Capture the cell that displays the provided text and extract its [X, Y] central coordinate. 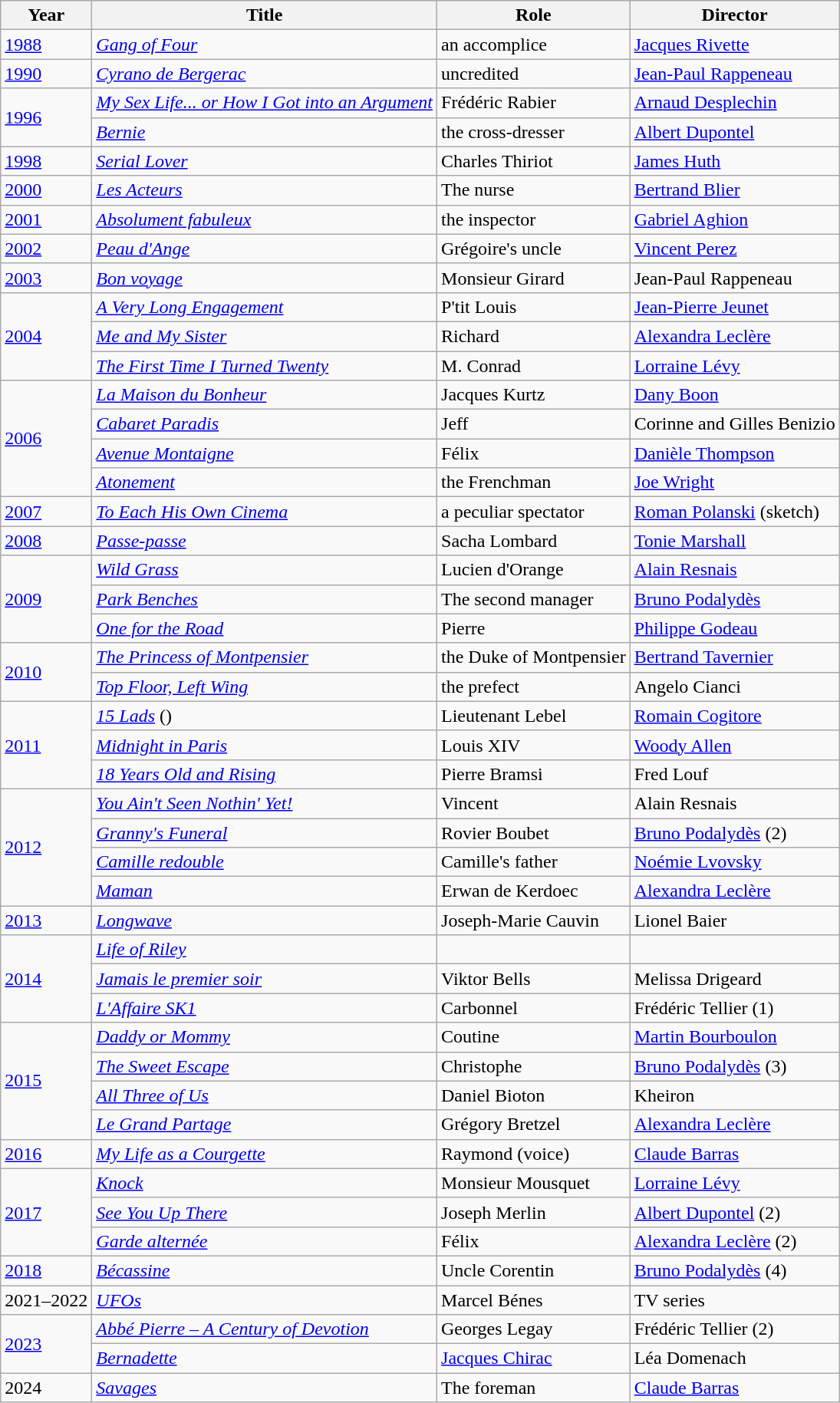
To Each His Own Cinema [265, 512]
Camille's father [534, 862]
Marcel Bénes [534, 1300]
Life of Riley [265, 950]
Les Acteurs [265, 190]
2000 [46, 190]
2024 [46, 1388]
Angelo Cianci [735, 687]
Daddy or Mommy [265, 1037]
P'tit Louis [534, 307]
Fred Louf [735, 774]
Roman Polanski (sketch) [735, 512]
Louis XIV [534, 745]
Me and My Sister [265, 336]
Jamais le premier soir [265, 979]
Role [534, 15]
La Maison du Bonheur [265, 395]
Philippe Godeau [735, 628]
Lieutenant Lebel [534, 716]
Frédéric Tellier (2) [735, 1329]
Melissa Drigeard [735, 979]
James Huth [735, 161]
See You Up There [265, 1212]
Year [46, 15]
Carbonnel [534, 1008]
1998 [46, 161]
Pierre [534, 628]
2001 [46, 219]
Jacques Kurtz [534, 395]
Joe Wright [735, 482]
Monsieur Girard [534, 278]
The Sweet Escape [265, 1066]
Garde alternée [265, 1241]
Savages [265, 1388]
Romain Cogitore [735, 716]
2016 [46, 1154]
Abbé Pierre – A Century of Devotion [265, 1329]
Tonie Marshall [735, 541]
Joseph Merlin [534, 1212]
The foreman [534, 1388]
Erwan de Kerdoec [534, 891]
Bernadette [265, 1359]
2008 [46, 541]
15 Lads () [265, 716]
2014 [46, 979]
Passe-passe [265, 541]
2003 [46, 278]
Noémie Lvovsky [735, 862]
the Duke of Montpensier [534, 657]
Camille redouble [265, 862]
Longwave [265, 921]
2017 [46, 1212]
Danièle Thompson [735, 453]
uncredited [534, 74]
Wild Grass [265, 570]
Gabriel Aghion [735, 219]
Grégoire's uncle [534, 249]
Monsieur Mousquet [534, 1183]
2002 [46, 249]
The First Time I Turned Twenty [265, 366]
UFOs [265, 1300]
Grégory Bretzel [534, 1125]
Avenue Montaigne [265, 453]
2007 [46, 512]
Jean-Pierre Jeunet [735, 307]
Martin Bourboulon [735, 1037]
All Three of Us [265, 1095]
2023 [46, 1344]
Corinne and Gilles Benizio [735, 424]
1988 [46, 44]
L'Affaire SK1 [265, 1008]
2004 [46, 336]
Lionel Baier [735, 921]
Maman [265, 891]
Cabaret Paradis [265, 424]
Bertrand Tavernier [735, 657]
Rovier Boubet [534, 832]
Title [265, 15]
Dany Boon [735, 395]
2021–2022 [46, 1300]
Kheiron [735, 1095]
M. Conrad [534, 366]
the cross-dresser [534, 132]
My Sex Life... or How I Got into an Argument [265, 103]
Daniel Bioton [534, 1095]
Granny's Funeral [265, 832]
Jacques Rivette [735, 44]
Albert Dupontel [735, 132]
1996 [46, 117]
One for the Road [265, 628]
Cyrano de Bergerac [265, 74]
Le Grand Partage [265, 1125]
Bruno Podalydès [735, 599]
Richard [534, 336]
2015 [46, 1081]
Serial Lover [265, 161]
The nurse [534, 190]
Bruno Podalydès (2) [735, 832]
Coutine [534, 1037]
Georges Legay [534, 1329]
Midnight in Paris [265, 745]
Bruno Podalydès (4) [735, 1270]
2012 [46, 847]
Bernie [265, 132]
Vincent [534, 803]
Absolument fabuleux [265, 219]
Bruno Podalydès (3) [735, 1066]
TV series [735, 1300]
1990 [46, 74]
Jacques Chirac [534, 1359]
Park Benches [265, 599]
Woody Allen [735, 745]
My Life as a Courgette [265, 1154]
Gang of Four [265, 44]
Knock [265, 1183]
Alexandra Leclère (2) [735, 1241]
the Frenchman [534, 482]
Director [735, 15]
Sacha Lombard [534, 541]
Peau d'Ange [265, 249]
Arnaud Desplechin [735, 103]
The second manager [534, 599]
Viktor Bells [534, 979]
2018 [46, 1270]
Charles Thiriot [534, 161]
Bécassine [265, 1270]
Bertrand Blier [735, 190]
Jeff [534, 424]
2006 [46, 439]
2011 [46, 745]
The Princess of Montpensier [265, 657]
You Ain't Seen Nothin' Yet! [265, 803]
18 Years Old and Rising [265, 774]
Uncle Corentin [534, 1270]
2013 [46, 921]
Léa Domenach [735, 1359]
2009 [46, 599]
Vincent Perez [735, 249]
a peculiar spectator [534, 512]
Joseph-Marie Cauvin [534, 921]
Top Floor, Left Wing [265, 687]
the prefect [534, 687]
2010 [46, 672]
Christophe [534, 1066]
an accomplice [534, 44]
Albert Dupontel (2) [735, 1212]
Atonement [265, 482]
A Very Long Engagement [265, 307]
Pierre Bramsi [534, 774]
Lucien d'Orange [534, 570]
Frédéric Rabier [534, 103]
the inspector [534, 219]
Raymond (voice) [534, 1154]
Bon voyage [265, 278]
Frédéric Tellier (1) [735, 1008]
